Extract the [x, y] coordinate from the center of the cell holding the provided text.  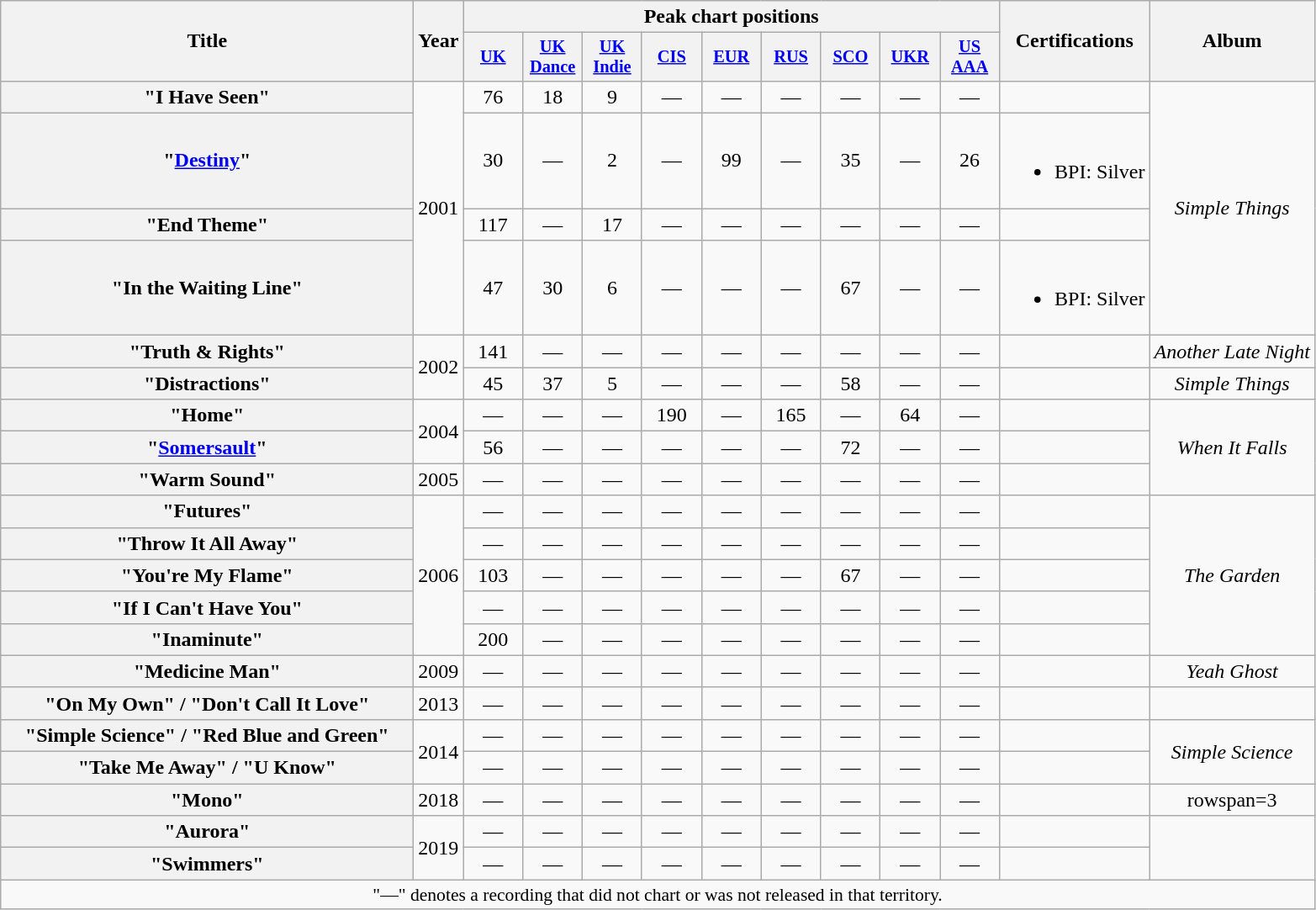
Simple Science [1232, 751]
5 [612, 384]
"Distractions" [207, 384]
45 [493, 384]
17 [612, 225]
6 [612, 288]
9 [612, 97]
"I Have Seen" [207, 97]
190 [671, 415]
Certifications [1075, 41]
"Medicine Man" [207, 671]
"Simple Science" / "Red Blue and Green" [207, 735]
UKR [910, 57]
Album [1232, 41]
"Warm Sound" [207, 479]
"Home" [207, 415]
72 [851, 447]
"Futures" [207, 511]
"You're My Flame" [207, 575]
2018 [439, 800]
56 [493, 447]
"End Theme" [207, 225]
"Throw It All Away" [207, 543]
103 [493, 575]
CIS [671, 57]
37 [553, 384]
2006 [439, 575]
"Truth & Rights" [207, 352]
2002 [439, 368]
26 [970, 161]
2019 [439, 848]
UK [493, 57]
76 [493, 97]
Another Late Night [1232, 352]
99 [732, 161]
USAAA [970, 57]
RUS [790, 57]
"In the Waiting Line" [207, 288]
141 [493, 352]
2005 [439, 479]
"—" denotes a recording that did not chart or was not released in that territory. [658, 895]
2009 [439, 671]
"Inaminute" [207, 639]
2004 [439, 431]
UKIndie [612, 57]
2013 [439, 703]
165 [790, 415]
EUR [732, 57]
18 [553, 97]
"Destiny" [207, 161]
117 [493, 225]
64 [910, 415]
"Somersault" [207, 447]
2001 [439, 208]
SCO [851, 57]
"On My Own" / "Don't Call It Love" [207, 703]
35 [851, 161]
"Aurora" [207, 832]
"Mono" [207, 800]
"If I Can't Have You" [207, 607]
Title [207, 41]
"Take Me Away" / "U Know" [207, 768]
2 [612, 161]
The Garden [1232, 575]
Yeah Ghost [1232, 671]
2014 [439, 751]
Year [439, 41]
Peak chart positions [732, 17]
rowspan=3 [1232, 800]
58 [851, 384]
200 [493, 639]
"Swimmers" [207, 864]
47 [493, 288]
When It Falls [1232, 447]
UKDance [553, 57]
